Determine the (x, y) coordinate at the center of the cell enclosing the given text.  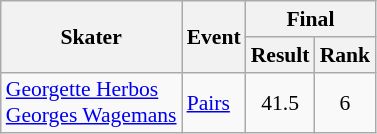
Final (310, 19)
Result (280, 55)
Georgette Herbos Georges Wagemans (92, 102)
Skater (92, 36)
Pairs (214, 102)
6 (346, 102)
Event (214, 36)
41.5 (280, 102)
Rank (346, 55)
